From the cell containing the given text, extract its center point as (X, Y) coordinate. 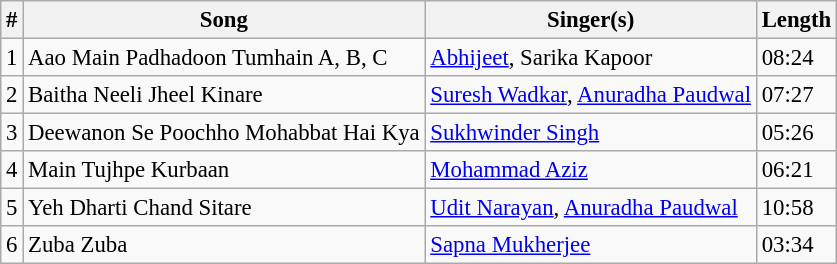
1 (12, 58)
5 (12, 208)
08:24 (796, 58)
Length (796, 20)
Sukhwinder Singh (590, 133)
Yeh Dharti Chand Sitare (224, 208)
3 (12, 133)
Zuba Zuba (224, 245)
07:27 (796, 95)
Sapna Mukherjee (590, 245)
05:26 (796, 133)
# (12, 20)
Main Tujhpe Kurbaan (224, 170)
Singer(s) (590, 20)
Aao Main Padhadoon Tumhain A, B, C (224, 58)
06:21 (796, 170)
Baitha Neeli Jheel Kinare (224, 95)
Song (224, 20)
6 (12, 245)
10:58 (796, 208)
Mohammad Aziz (590, 170)
03:34 (796, 245)
4 (12, 170)
Udit Narayan, Anuradha Paudwal (590, 208)
Abhijeet, Sarika Kapoor (590, 58)
2 (12, 95)
Deewanon Se Poochho Mohabbat Hai Kya (224, 133)
Suresh Wadkar, Anuradha Paudwal (590, 95)
